Identify which cell holds the provided text, then report its [x, y] central coordinate. 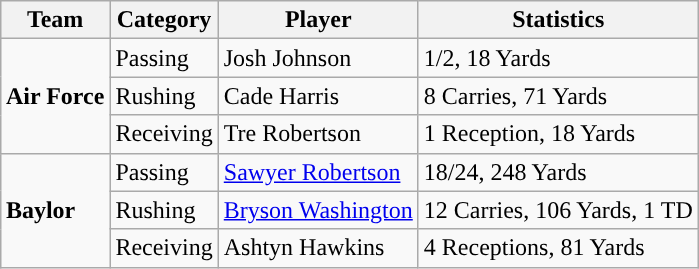
12 Carries, 106 Yards, 1 TD [558, 210]
Sawyer Robertson [318, 172]
Josh Johnson [318, 58]
1/2, 18 Yards [558, 58]
1 Reception, 18 Yards [558, 134]
Cade Harris [318, 96]
8 Carries, 71 Yards [558, 96]
Ashtyn Hawkins [318, 248]
Bryson Washington [318, 210]
Category [164, 20]
Player [318, 20]
Team [54, 20]
Tre Robertson [318, 134]
Air Force [54, 96]
18/24, 248 Yards [558, 172]
Baylor [54, 210]
4 Receptions, 81 Yards [558, 248]
Statistics [558, 20]
